Return (x, y) of the center of cell containing provided text 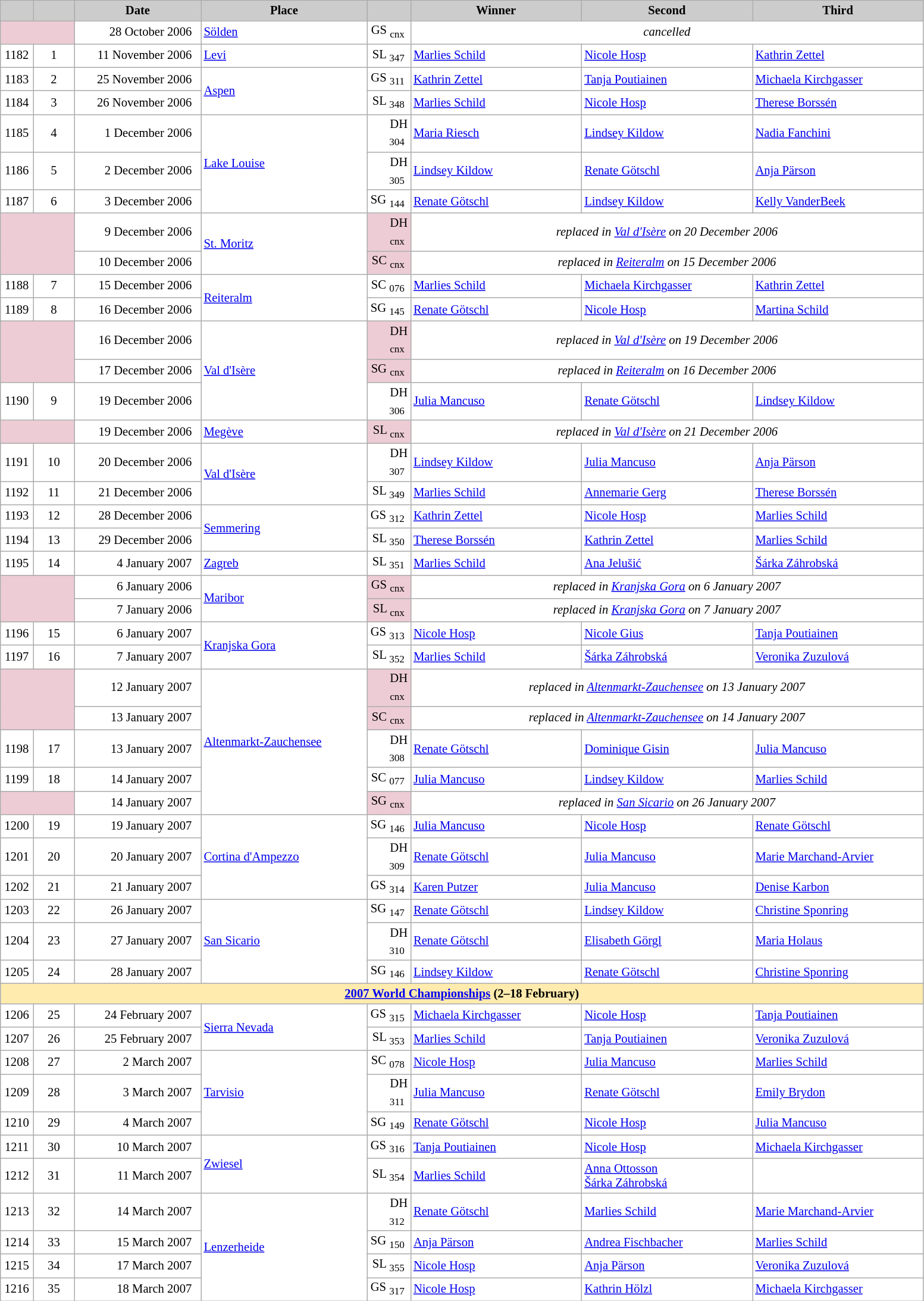
29 (54, 1124)
17 (54, 749)
2007 World Championships (2–18 February) (462, 993)
Tarvisio (284, 1093)
11 March 2007 (137, 1175)
28 October 2006 (137, 32)
DH 312 (389, 1212)
1212 (17, 1175)
GS 315 (389, 1015)
1211 (17, 1146)
SG 144 (389, 201)
24 February 2007 (137, 1015)
Date (137, 10)
Ana Jelušić (666, 563)
17 March 2007 (137, 1265)
1205 (17, 971)
Andrea Fischbacher (666, 1243)
DH 308 (389, 749)
23 (54, 942)
21 January 2007 (137, 887)
7 January 2007 (137, 657)
replaced in Kranjska Gora on 6 January 2007 (667, 587)
St. Moritz (284, 244)
replaced in Val d'Isère on 20 December 2006 (667, 232)
1191 (17, 462)
10 (54, 462)
SL 353 (389, 1039)
GS 313 (389, 633)
2 March 2007 (137, 1062)
21 (54, 887)
Emily Brydon (838, 1093)
3 December 2006 (137, 201)
SL 354 (389, 1175)
Sölden (284, 32)
DH 310 (389, 942)
replaced in San Sicario on 26 January 2007 (667, 802)
22 (54, 911)
Place (284, 10)
SL 348 (389, 102)
1194 (17, 539)
1213 (17, 1212)
10 December 2006 (137, 262)
replaced in Val d'Isère on 19 December 2006 (667, 339)
replaced in Altenmarkt-Zauchensee on 13 January 2007 (667, 687)
replaced in Altenmarkt-Zauchensee on 14 January 2007 (667, 718)
Kathrin Hölzl (666, 1289)
27 (54, 1062)
Nicole Gius (666, 633)
1186 (17, 170)
SL 347 (389, 56)
15 March 2007 (137, 1243)
1210 (17, 1124)
Nadia Fanchini (838, 133)
Maria Riesch (496, 133)
DH 309 (389, 857)
Zagreb (284, 563)
6 January 2006 (137, 587)
18 (54, 778)
31 (54, 1175)
Sierra Nevada (284, 1027)
Maria Holaus (838, 942)
15 (54, 633)
7 (54, 286)
26 November 2006 (137, 102)
San Sicario (284, 941)
GS 312 (389, 517)
33 (54, 1243)
11 November 2006 (137, 56)
DH 306 (389, 401)
20 December 2006 (137, 462)
14 (54, 563)
1192 (17, 493)
SL 349 (389, 493)
13 (54, 539)
21 December 2006 (137, 493)
4 January 2007 (137, 563)
1190 (17, 401)
25 February 2007 (137, 1039)
Karen Putzer (496, 887)
1189 (17, 309)
10 March 2007 (137, 1146)
DH 304 (389, 133)
DH 311 (389, 1093)
17 December 2006 (137, 370)
8 (54, 309)
5 (54, 170)
19 (54, 826)
11 (54, 493)
DH 307 (389, 462)
Kranjska Gora (284, 645)
20 (54, 857)
Lenzerheide (284, 1247)
1198 (17, 749)
Zwiesel (284, 1164)
1209 (17, 1093)
30 (54, 1146)
DH 305 (389, 170)
1207 (17, 1039)
SL 351 (389, 563)
1195 (17, 563)
replaced in Val d'Isère on 21 December 2006 (667, 432)
2 (54, 79)
20 January 2007 (137, 857)
SG 150 (389, 1243)
Cortina d'Ampezzo (284, 856)
1183 (17, 79)
1199 (17, 778)
GS 311 (389, 79)
Levi (284, 56)
29 December 2006 (137, 539)
replaced in Kranjska Gora on 7 January 2007 (667, 609)
Winner (496, 10)
Altenmarkt-Zauchensee (284, 742)
1 (54, 56)
1193 (17, 517)
35 (54, 1289)
1204 (17, 942)
26 January 2007 (137, 911)
1200 (17, 826)
6 January 2007 (137, 633)
Dominique Gisin (666, 749)
1203 (17, 911)
28 December 2006 (137, 517)
3 (54, 102)
12 (54, 517)
SC 078 (389, 1062)
Annemarie Gerg (666, 493)
SL 355 (389, 1265)
28 January 2007 (137, 971)
1197 (17, 657)
25 November 2006 (137, 79)
6 (54, 201)
1185 (17, 133)
Third (838, 10)
15 December 2006 (137, 286)
14 March 2007 (137, 1212)
Anna Ottosson Šárka Záhrobská (666, 1175)
1214 (17, 1243)
Aspen (284, 90)
Semmering (284, 528)
Lake Louise (284, 164)
1182 (17, 56)
replaced in Reiteralm on 16 December 2006 (667, 370)
18 March 2007 (137, 1289)
SG 145 (389, 309)
SC 076 (389, 286)
SL 352 (389, 657)
1201 (17, 857)
Second (666, 10)
12 January 2007 (137, 687)
Megève (284, 432)
Reiteralm (284, 298)
1208 (17, 1062)
4 March 2007 (137, 1124)
Denise Karbon (838, 887)
9 December 2006 (137, 232)
1188 (17, 286)
GS 314 (389, 887)
4 (54, 133)
19 January 2007 (137, 826)
9 (54, 401)
cancelled (667, 32)
16 (54, 657)
replaced in Reiteralm on 15 December 2006 (667, 262)
Elisabeth Görgl (666, 942)
25 (54, 1015)
1202 (17, 887)
1216 (17, 1289)
7 January 2006 (137, 609)
3 March 2007 (137, 1093)
2 December 2006 (137, 170)
1206 (17, 1015)
28 (54, 1093)
Kelly VanderBeek (838, 201)
27 January 2007 (137, 942)
Martina Schild (838, 309)
GS 316 (389, 1146)
1215 (17, 1265)
26 (54, 1039)
1 December 2006 (137, 133)
SG 149 (389, 1124)
Maribor (284, 599)
34 (54, 1265)
1187 (17, 201)
1184 (17, 102)
SG 147 (389, 911)
GS 317 (389, 1289)
24 (54, 971)
SL 350 (389, 539)
SC 077 (389, 778)
1196 (17, 633)
32 (54, 1212)
